Locate the cell with the specified text and output its (X, Y) center coordinate. 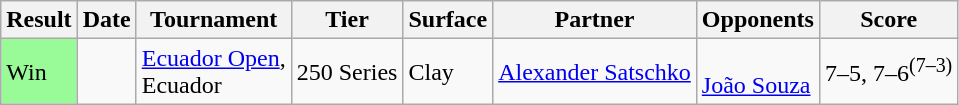
João Souza (758, 72)
Partner (595, 20)
Win (39, 72)
Alexander Satschko (595, 72)
7–5, 7–6(7–3) (888, 72)
Surface (448, 20)
Date (106, 20)
250 Series (347, 72)
Opponents (758, 20)
Result (39, 20)
Ecuador Open, Ecuador (214, 72)
Tier (347, 20)
Tournament (214, 20)
Score (888, 20)
Clay (448, 72)
